Detect which cell encompasses the target text, then output its [x, y] center coordinate. 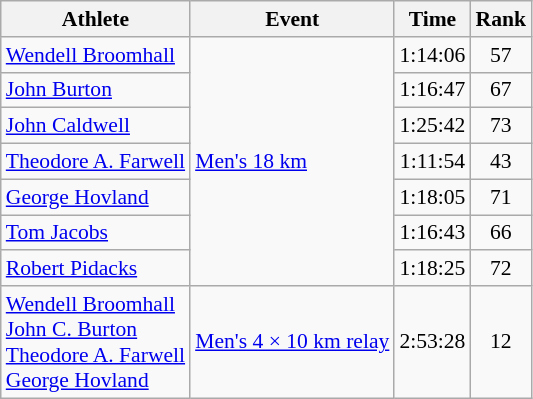
Athlete [96, 19]
1:16:43 [432, 233]
1:11:54 [432, 162]
1:18:25 [432, 269]
57 [500, 55]
2:53:28 [432, 342]
1:25:42 [432, 126]
12 [500, 342]
1:16:47 [432, 90]
Rank [500, 19]
Event [292, 19]
Theodore A. Farwell [96, 162]
66 [500, 233]
Wendell BroomhallJohn C. BurtonTheodore A. FarwellGeorge Hovland [96, 342]
Men's 4 × 10 km relay [292, 342]
Time [432, 19]
Tom Jacobs [96, 233]
67 [500, 90]
1:18:05 [432, 197]
1:14:06 [432, 55]
43 [500, 162]
Men's 18 km [292, 162]
Wendell Broomhall [96, 55]
John Burton [96, 90]
George Hovland [96, 197]
John Caldwell [96, 126]
Robert Pidacks [96, 269]
72 [500, 269]
71 [500, 197]
73 [500, 126]
